Search for the cell housing the specified text and yield its (X, Y) center coordinate. 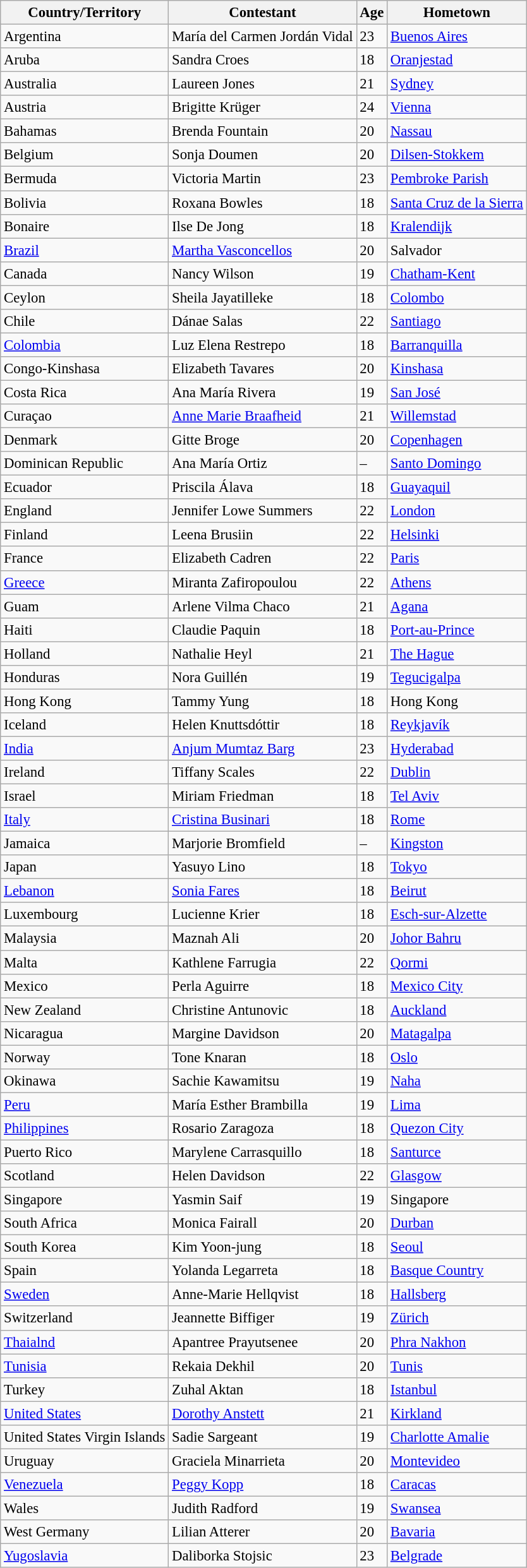
Salvador (457, 250)
Bavaria (457, 1532)
Rekaia Dekhil (263, 1366)
Philippines (85, 1128)
Belgrade (457, 1556)
South Korea (85, 1247)
Wales (85, 1508)
Anne Marie Braafheid (263, 416)
María del Carmen Jordán Vidal (263, 37)
Lebanon (85, 891)
Tiffany Scales (263, 772)
Venezuela (85, 1485)
Nassau (457, 131)
Nancy Wilson (263, 273)
Beirut (457, 891)
Tunis (457, 1366)
Brenda Fountain (263, 131)
Ana María Rivera (263, 392)
Jennifer Lowe Summers (263, 511)
Yugoslavia (85, 1556)
Canada (85, 273)
England (85, 511)
Istanbul (457, 1389)
Dublin (457, 772)
Sweden (85, 1295)
Tel Aviv (457, 796)
Jeannette Biffiger (263, 1319)
Apantree Prayutsenee (263, 1342)
Christine Antunovic (263, 1010)
Kirkland (457, 1413)
Spain (85, 1271)
Barranquilla (457, 345)
Swansea (457, 1508)
Mexico City (457, 986)
Honduras (85, 678)
Zuhal Aktan (263, 1389)
Copenhagen (457, 440)
Basque Country (457, 1271)
Argentina (85, 37)
Anjum Mumtaz Barg (263, 748)
Age (372, 13)
Dorothy Anstett (263, 1413)
Helen Davidson (263, 1176)
Sheila Jayatilleke (263, 297)
Scotland (85, 1176)
Sandra Croes (263, 60)
Rome (457, 820)
London (457, 511)
Pembroke Parish (457, 179)
Judith Radford (263, 1508)
Durban (457, 1223)
Santiago (457, 321)
Guayaquil (457, 488)
Kim Yoon-jung (263, 1247)
Monica Fairall (263, 1223)
Luxembourg (85, 915)
Norway (85, 1057)
Yolanda Legarreta (263, 1271)
Claudie Paquin (263, 630)
Denmark (85, 440)
Congo-Kinshasa (85, 369)
Peggy Kopp (263, 1485)
Phra Nakhon (457, 1342)
Hyderabad (457, 748)
Australia (85, 84)
Turkey (85, 1389)
Curaçao (85, 416)
Sydney (457, 84)
Santa Cruz de la Sierra (457, 203)
Arlene Vilma Chaco (263, 606)
Leena Brusiin (263, 535)
Reykjavík (457, 725)
Thaialnd (85, 1342)
Martha Vasconcellos (263, 250)
Auckland (457, 1010)
Bonaire (85, 226)
Seoul (457, 1247)
Cristina Businari (263, 820)
Guam (85, 606)
Gitte Broge (263, 440)
Sonja Doumen (263, 155)
Ilse De Jong (263, 226)
Chile (85, 321)
Tammy Yung (263, 701)
Colombo (457, 297)
Malaysia (85, 938)
Quezon City (457, 1128)
Santurce (457, 1152)
Greece (85, 582)
Luz Elena Restrepo (263, 345)
France (85, 559)
Yasmin Saif (263, 1200)
Haiti (85, 630)
Austria (85, 107)
Holland (85, 654)
Buenos Aires (457, 37)
Israel (85, 796)
Elizabeth Tavares (263, 369)
Malta (85, 962)
Priscila Álava (263, 488)
United States Virgin Islands (85, 1437)
Oranjestad (457, 60)
Ecuador (85, 488)
María Esther Brambilla (263, 1104)
Finland (85, 535)
Costa Rica (85, 392)
Ana María Ortiz (263, 464)
Tunisia (85, 1366)
Victoria Martin (263, 179)
Bahamas (85, 131)
Nora Guillén (263, 678)
Elizabeth Cadren (263, 559)
Lima (457, 1104)
Okinawa (85, 1081)
Ireland (85, 772)
Sadie Sargeant (263, 1437)
Kralendijk (457, 226)
Sachie Kawamitsu (263, 1081)
Japan (85, 867)
Johor Bahru (457, 938)
Marylene Carrasquillo (263, 1152)
Glasgow (457, 1176)
Mexico (85, 986)
Chatham-Kent (457, 273)
Yasuyo Lino (263, 867)
Tone Knaran (263, 1057)
Nicaragua (85, 1033)
Lilian Atterer (263, 1532)
Jamaica (85, 844)
Caracas (457, 1485)
Dánae Salas (263, 321)
Charlotte Amalie (457, 1437)
Hallsberg (457, 1295)
Dominican Republic (85, 464)
Vienna (457, 107)
Bermuda (85, 179)
West Germany (85, 1532)
Oslo (457, 1057)
Anne-Marie Hellqvist (263, 1295)
India (85, 748)
Belgium (85, 155)
Aruba (85, 60)
Roxana Bowles (263, 203)
Switzerland (85, 1319)
Naha (457, 1081)
Willemstad (457, 416)
Zürich (457, 1319)
The Hague (457, 654)
New Zealand (85, 1010)
Tokyo (457, 867)
Laureen Jones (263, 84)
Ceylon (85, 297)
Kinshasa (457, 369)
Santo Domingo (457, 464)
Maznah Ali (263, 938)
Miranta Zafiropoulou (263, 582)
Hometown (457, 13)
Brazil (85, 250)
Port-au-Prince (457, 630)
Helen Knuttsdóttir (263, 725)
United States (85, 1413)
Paris (457, 559)
Qormi (457, 962)
Perla Aguirre (263, 986)
Margine Davidson (263, 1033)
South Africa (85, 1223)
Bolivia (85, 203)
Agana (457, 606)
Lucienne Krier (263, 915)
Matagalpa (457, 1033)
Italy (85, 820)
Nathalie Heyl (263, 654)
Athens (457, 582)
Contestant (263, 13)
Kingston (457, 844)
Dilsen-Stokkem (457, 155)
Country/Territory (85, 13)
Rosario Zaragoza (263, 1128)
Peru (85, 1104)
Daliborka Stojsic (263, 1556)
San José (457, 392)
Helsinki (457, 535)
Puerto Rico (85, 1152)
Iceland (85, 725)
Esch-sur-Alzette (457, 915)
Montevideo (457, 1461)
Marjorie Bromfield (263, 844)
Tegucigalpa (457, 678)
Kathlene Farrugia (263, 962)
Uruguay (85, 1461)
Brigitte Krüger (263, 107)
24 (372, 107)
Graciela Minarrieta (263, 1461)
Colombia (85, 345)
Sonia Fares (263, 891)
Miriam Friedman (263, 796)
